Pinpoint the cell where the given text exists, returning its (X, Y) midpoint coordinate. 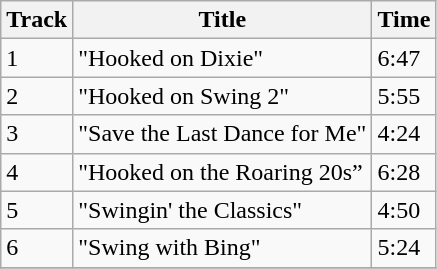
1 (37, 58)
2 (37, 96)
"Hooked on the Roaring 20s” (222, 172)
"Swing with Bing" (222, 248)
6:47 (404, 58)
Time (404, 20)
4:24 (404, 134)
5:24 (404, 248)
4 (37, 172)
"Hooked on Swing 2" (222, 96)
6:28 (404, 172)
3 (37, 134)
Track (37, 20)
"Swingin' the Classics" (222, 210)
5:55 (404, 96)
5 (37, 210)
4:50 (404, 210)
Title (222, 20)
6 (37, 248)
"Save the Last Dance for Me" (222, 134)
"Hooked on Dixie" (222, 58)
